Return the (x, y) coordinate for the center point of the cell that contains the specified text.  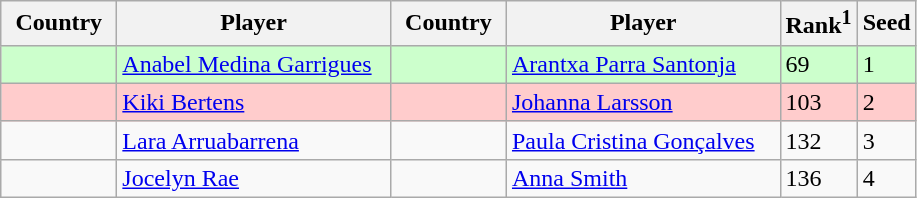
Anabel Medina Garrigues (254, 64)
Seed (886, 24)
136 (818, 178)
69 (818, 64)
Kiki Bertens (254, 102)
103 (818, 102)
Lara Arruabarrena (254, 140)
Johanna Larsson (643, 102)
Paula Cristina Gonçalves (643, 140)
Jocelyn Rae (254, 178)
4 (886, 178)
3 (886, 140)
Rank1 (818, 24)
Arantxa Parra Santonja (643, 64)
Anna Smith (643, 178)
132 (818, 140)
1 (886, 64)
2 (886, 102)
